Extract the (x, y) coordinate from the center of the cell holding the provided text.  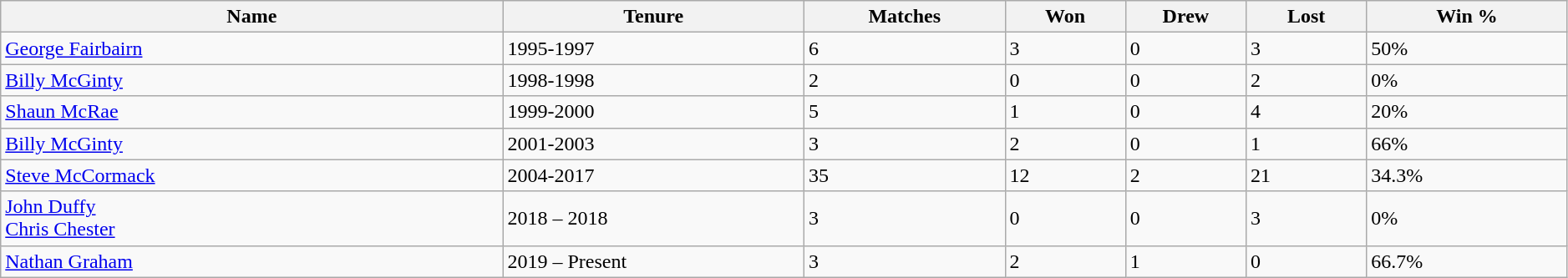
20% (1467, 112)
Nathan Graham (252, 261)
5 (905, 112)
34.3% (1467, 175)
50% (1467, 48)
66% (1467, 144)
Shaun McRae (252, 112)
4 (1307, 112)
Tenure (653, 17)
6 (905, 48)
1998-1998 (653, 80)
Steve McCormack (252, 175)
Matches (905, 17)
2019 – Present (653, 261)
1999-2000 (653, 112)
Won (1065, 17)
John Duffy Chris Chester (252, 219)
Lost (1307, 17)
2004-2017 (653, 175)
George Fairbairn (252, 48)
Win % (1467, 17)
Drew (1185, 17)
66.7% (1467, 261)
2001-2003 (653, 144)
2018 – 2018 (653, 219)
35 (905, 175)
12 (1065, 175)
Name (252, 17)
21 (1307, 175)
1995-1997 (653, 48)
